Identify which cell holds the provided text, then report its (x, y) central coordinate. 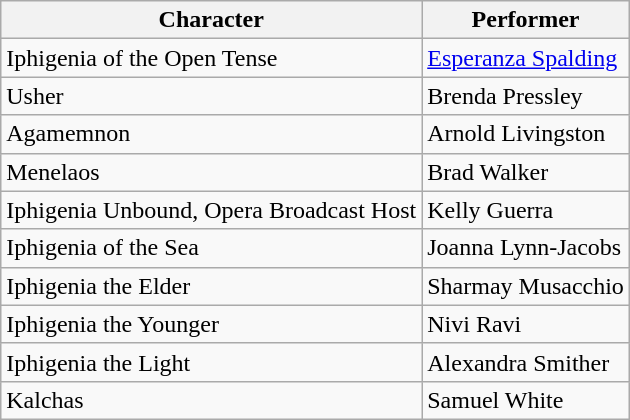
Alexandra Smither (526, 362)
Iphigenia Unbound, Opera Broadcast Host (212, 210)
Usher (212, 96)
Agamemnon (212, 134)
Nivi Ravi (526, 324)
Performer (526, 20)
Sharmay Musacchio (526, 286)
Samuel White (526, 400)
Arnold Livingston (526, 134)
Character (212, 20)
Kalchas (212, 400)
Joanna Lynn-Jacobs (526, 248)
Iphigenia the Elder (212, 286)
Iphigenia the Younger (212, 324)
Kelly Guerra (526, 210)
Brad Walker (526, 172)
Iphigenia of the Sea (212, 248)
Brenda Pressley (526, 96)
Iphigenia the Light (212, 362)
Esperanza Spalding (526, 58)
Menelaos (212, 172)
Iphigenia of the Open Tense (212, 58)
